Detect which cell encompasses the target text, then output its (X, Y) center coordinate. 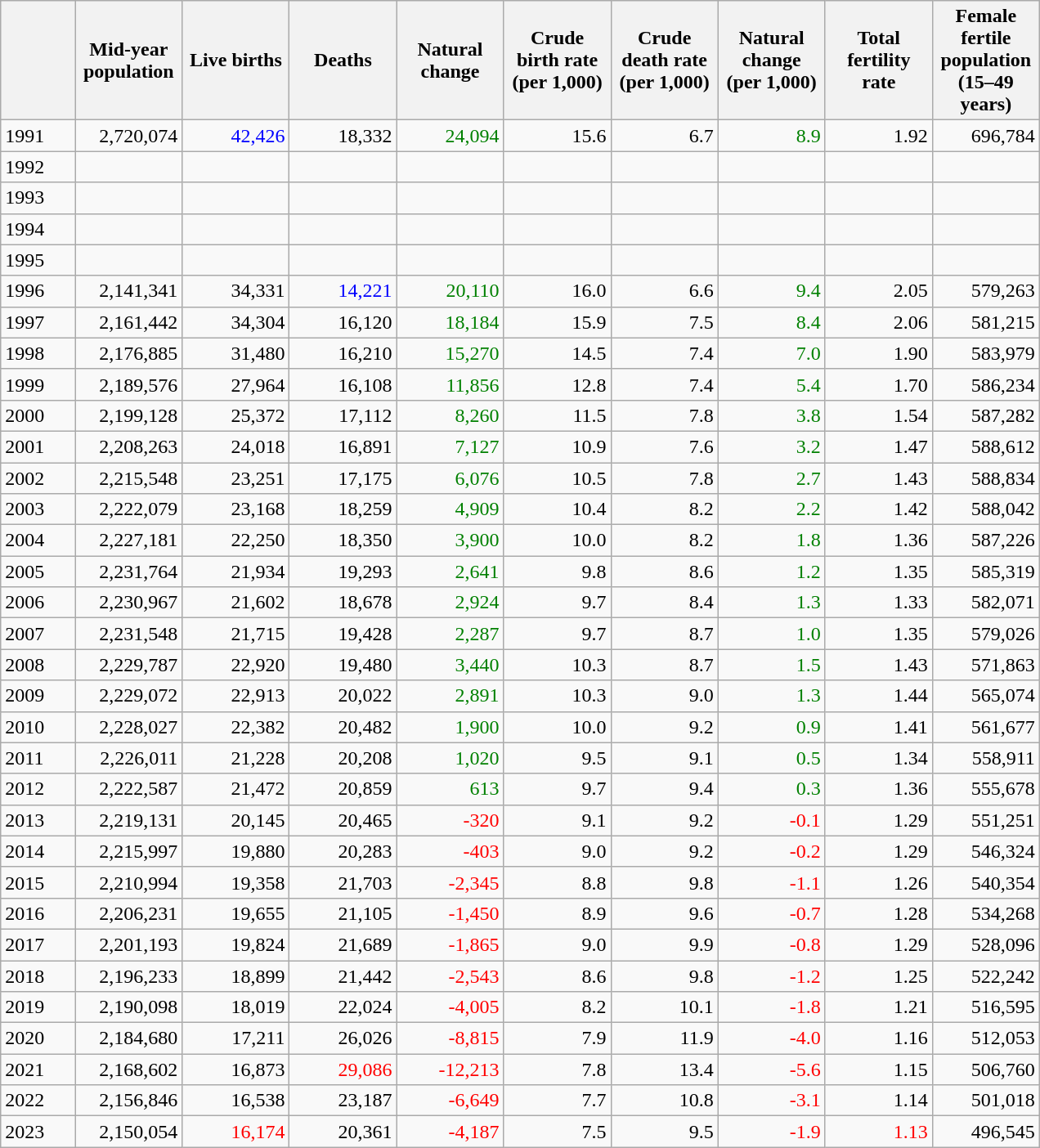
561,677 (986, 727)
1.14 (878, 1101)
Crude birth rate (per 1,000) (558, 61)
20,482 (343, 727)
22,250 (235, 540)
2,215,997 (129, 851)
1.70 (878, 384)
20,110 (450, 291)
2,228,027 (129, 727)
19,293 (343, 572)
7.9 (558, 1038)
534,268 (986, 913)
2023 (38, 1132)
6.6 (664, 291)
22,382 (235, 727)
1992 (38, 167)
588,834 (986, 478)
19,428 (343, 634)
1.13 (878, 1132)
10.4 (558, 509)
587,226 (986, 540)
Total fertility rate (878, 61)
-403 (450, 851)
21,228 (235, 758)
0.3 (772, 789)
-1.1 (772, 882)
3,440 (450, 665)
16,120 (343, 322)
-1,865 (450, 944)
1.47 (878, 446)
7.7 (558, 1101)
21,934 (235, 572)
613 (450, 789)
2.06 (878, 322)
2,229,072 (129, 696)
7,127 (450, 446)
2007 (38, 634)
8,260 (450, 415)
-1,450 (450, 913)
1998 (38, 353)
1.33 (878, 603)
18,184 (450, 322)
22,920 (235, 665)
18,350 (343, 540)
696,784 (986, 136)
540,354 (986, 882)
21,715 (235, 634)
2021 (38, 1070)
10.1 (664, 1007)
1.34 (878, 758)
Live births (235, 61)
-1.2 (772, 975)
18,332 (343, 136)
587,282 (986, 415)
20,208 (343, 758)
-1.8 (772, 1007)
588,612 (986, 446)
1.8 (772, 540)
522,242 (986, 975)
Natural change (450, 61)
2,641 (450, 572)
-4.0 (772, 1038)
16,873 (235, 1070)
19,655 (235, 913)
1997 (38, 322)
551,251 (986, 820)
15.6 (558, 136)
Crude death rate (per 1,000) (664, 61)
22,913 (235, 696)
-0.8 (772, 944)
2,229,787 (129, 665)
20,145 (235, 820)
2,210,994 (129, 882)
26,026 (343, 1038)
18,678 (343, 603)
2,227,181 (129, 540)
20,283 (343, 851)
Female fertile population (15–49 years) (986, 61)
-4,187 (450, 1132)
-8,815 (450, 1038)
6,076 (450, 478)
3,900 (450, 540)
24,094 (450, 136)
2.05 (878, 291)
24,018 (235, 446)
496,545 (986, 1132)
7.0 (772, 353)
2,206,231 (129, 913)
-0.7 (772, 913)
17,175 (343, 478)
22,024 (343, 1007)
2,924 (450, 603)
2,215,548 (129, 478)
1993 (38, 198)
558,911 (986, 758)
10.8 (664, 1101)
25,372 (235, 415)
2,201,193 (129, 944)
-2,345 (450, 882)
516,595 (986, 1007)
546,324 (986, 851)
1.25 (878, 975)
-12,213 (450, 1070)
2,720,074 (129, 136)
29,086 (343, 1070)
21,689 (343, 944)
11,856 (450, 384)
8.8 (558, 882)
16.0 (558, 291)
2,168,602 (129, 1070)
579,263 (986, 291)
-4,005 (450, 1007)
2,184,680 (129, 1038)
1.26 (878, 882)
-3.1 (772, 1101)
1.0 (772, 634)
512,053 (986, 1038)
2016 (38, 913)
2,141,341 (129, 291)
582,071 (986, 603)
1.16 (878, 1038)
2003 (38, 509)
16,891 (343, 446)
11.9 (664, 1038)
21,105 (343, 913)
12.8 (558, 384)
2,150,054 (129, 1132)
2,161,442 (129, 322)
14.5 (558, 353)
583,979 (986, 353)
2006 (38, 603)
Deaths (343, 61)
18,899 (235, 975)
2013 (38, 820)
15,270 (450, 353)
2,196,233 (129, 975)
0.9 (772, 727)
2001 (38, 446)
2019 (38, 1007)
1.28 (878, 913)
6.7 (664, 136)
20,361 (343, 1132)
2,189,576 (129, 384)
19,880 (235, 851)
2,230,967 (129, 603)
1.42 (878, 509)
34,331 (235, 291)
-320 (450, 820)
501,018 (986, 1101)
1996 (38, 291)
1.21 (878, 1007)
2005 (38, 572)
1999 (38, 384)
Mid-year population (129, 61)
1.5 (772, 665)
586,234 (986, 384)
2009 (38, 696)
579,026 (986, 634)
0.5 (772, 758)
27,964 (235, 384)
20,859 (343, 789)
2,222,587 (129, 789)
2017 (38, 944)
13.4 (664, 1070)
2018 (38, 975)
2,208,263 (129, 446)
17,112 (343, 415)
-5.6 (772, 1070)
2,176,885 (129, 353)
11.5 (558, 415)
2,156,846 (129, 1101)
2012 (38, 789)
42,426 (235, 136)
10.5 (558, 478)
1995 (38, 260)
16,174 (235, 1132)
-0.1 (772, 820)
2002 (38, 478)
2004 (38, 540)
2022 (38, 1101)
1.90 (878, 353)
2008 (38, 665)
16,210 (343, 353)
-1.9 (772, 1132)
2,287 (450, 634)
23,168 (235, 509)
7.6 (664, 446)
18,259 (343, 509)
21,472 (235, 789)
506,760 (986, 1070)
1994 (38, 229)
34,304 (235, 322)
2,222,079 (129, 509)
20,465 (343, 820)
21,602 (235, 603)
1.41 (878, 727)
2020 (38, 1038)
1,020 (450, 758)
20,022 (343, 696)
1,900 (450, 727)
2,190,098 (129, 1007)
18,019 (235, 1007)
2.7 (772, 478)
9.9 (664, 944)
14,221 (343, 291)
1.92 (878, 136)
31,480 (235, 353)
17,211 (235, 1038)
2,199,128 (129, 415)
9.6 (664, 913)
2014 (38, 851)
528,096 (986, 944)
1991 (38, 136)
15.9 (558, 322)
19,824 (235, 944)
10.9 (558, 446)
571,863 (986, 665)
2,891 (450, 696)
2015 (38, 882)
4,909 (450, 509)
2011 (38, 758)
21,442 (343, 975)
2,226,011 (129, 758)
1.54 (878, 415)
23,251 (235, 478)
2000 (38, 415)
19,358 (235, 882)
1.2 (772, 572)
2,219,131 (129, 820)
5.4 (772, 384)
565,074 (986, 696)
555,678 (986, 789)
581,215 (986, 322)
1.44 (878, 696)
-0.2 (772, 851)
21,703 (343, 882)
2,231,764 (129, 572)
588,042 (986, 509)
-2,543 (450, 975)
2.2 (772, 509)
3.2 (772, 446)
16,538 (235, 1101)
3.8 (772, 415)
2,231,548 (129, 634)
23,187 (343, 1101)
585,319 (986, 572)
1.15 (878, 1070)
-6,649 (450, 1101)
16,108 (343, 384)
2010 (38, 727)
Natural change (per 1,000) (772, 61)
19,480 (343, 665)
